From the cell containing the given text, extract its center point as (x, y) coordinate. 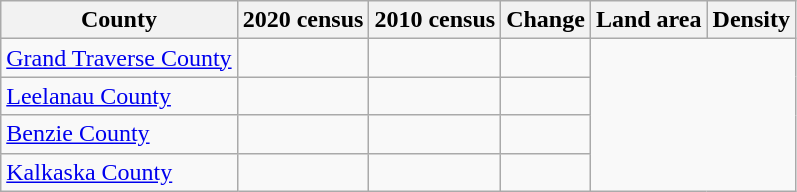
Leelanau County (119, 96)
Benzie County (119, 134)
County (119, 20)
Change (546, 20)
2020 census (303, 20)
Density (751, 20)
2010 census (435, 20)
Kalkaska County (119, 172)
Grand Traverse County (119, 58)
Land area (648, 20)
